Determine the (X, Y) coordinate at the center of the cell enclosing the given text.  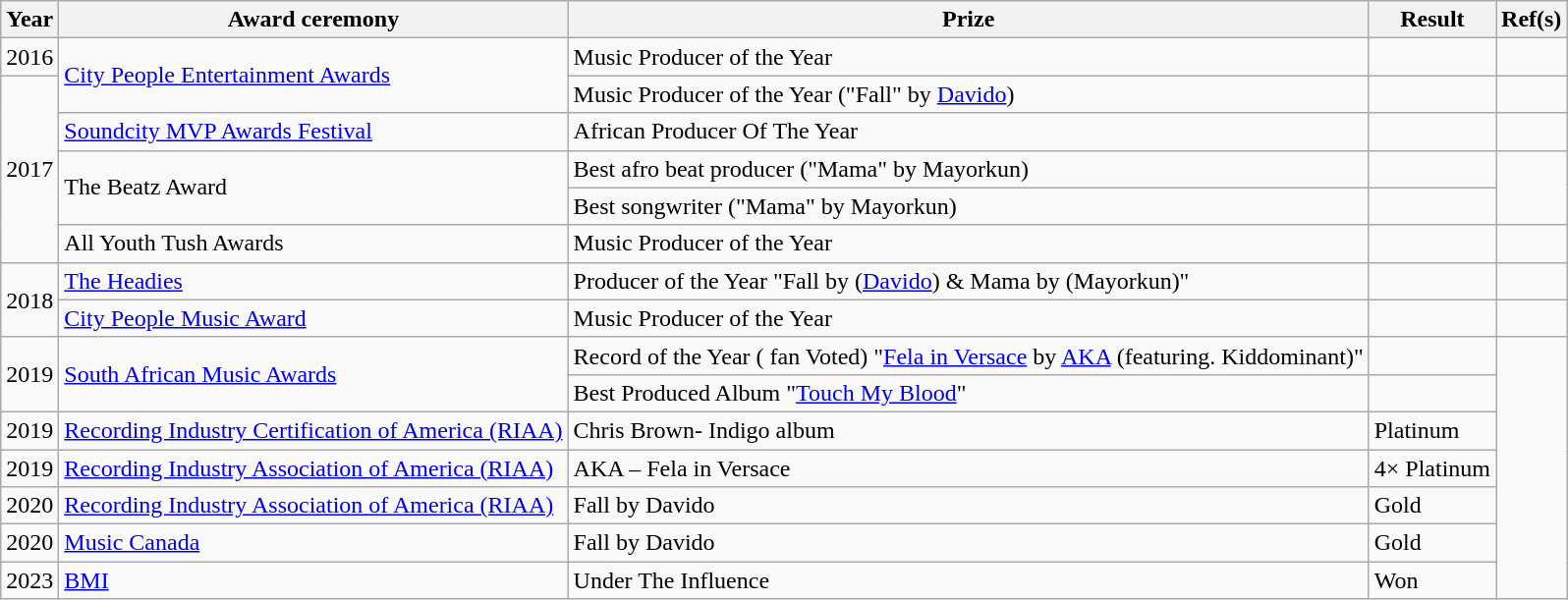
All Youth Tush Awards (313, 244)
Ref(s) (1532, 20)
Result (1432, 20)
2018 (29, 300)
Music Canada (313, 543)
Music Producer of the Year ("Fall" by Davido) (969, 94)
Producer of the Year "Fall by (Davido) & Mama by (Mayorkun)" (969, 281)
Soundcity MVP Awards Festival (313, 132)
2023 (29, 580)
African Producer Of The Year (969, 132)
BMI (313, 580)
Chris Brown- Indigo album (969, 430)
Year (29, 20)
Prize (969, 20)
Under The Influence (969, 580)
The Headies (313, 281)
Platinum (1432, 430)
City People Entertainment Awards (313, 76)
South African Music Awards (313, 374)
Recording Industry Certification of America (RIAA) (313, 430)
Won (1432, 580)
AKA – Fela in Versace (969, 468)
4× Platinum (1432, 468)
Award ceremony (313, 20)
Best Produced Album "Touch My Blood" (969, 393)
The Beatz Award (313, 188)
Best songwriter ("Mama" by Mayorkun) (969, 206)
2016 (29, 57)
Best afro beat producer ("Mama" by Mayorkun) (969, 169)
2017 (29, 169)
City People Music Award (313, 318)
Record of the Year ( fan Voted) "Fela in Versace by AKA (featuring. Kiddominant)" (969, 355)
